Extract the [x, y] coordinate from the center of the cell holding the provided text.  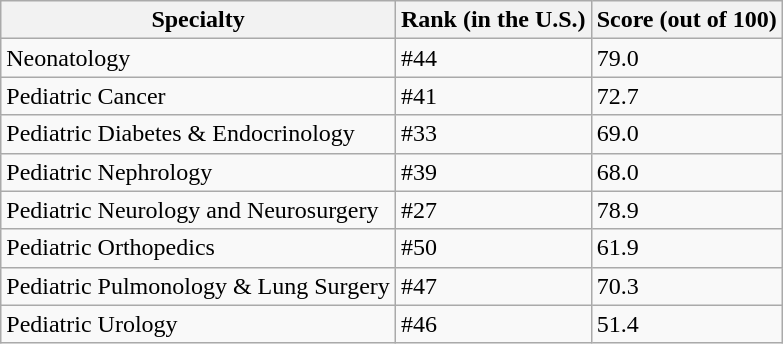
Neonatology [198, 58]
Pediatric Cancer [198, 96]
#39 [493, 172]
51.4 [686, 324]
Specialty [198, 20]
61.9 [686, 248]
Pediatric Pulmonology & Lung Surgery [198, 286]
Score (out of 100) [686, 20]
78.9 [686, 210]
69.0 [686, 134]
Pediatric Urology [198, 324]
Pediatric Orthopedics [198, 248]
68.0 [686, 172]
#50 [493, 248]
Pediatric Neurology and Neurosurgery [198, 210]
Pediatric Diabetes & Endocrinology [198, 134]
72.7 [686, 96]
#41 [493, 96]
70.3 [686, 286]
Rank (in the U.S.) [493, 20]
Pediatric Nephrology [198, 172]
#46 [493, 324]
#33 [493, 134]
#47 [493, 286]
#44 [493, 58]
#27 [493, 210]
79.0 [686, 58]
